Capture the cell that displays the provided text and extract its (x, y) central coordinate. 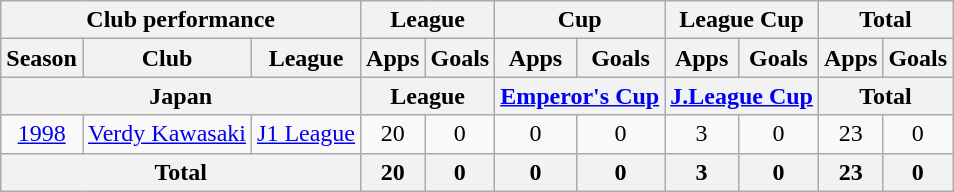
Season (42, 58)
Japan (181, 96)
Cup (580, 20)
1998 (42, 134)
Verdy Kawasaki (166, 134)
Club (166, 58)
League Cup (742, 20)
Emperor's Cup (580, 96)
J1 League (306, 134)
J.League Cup (742, 96)
Club performance (181, 20)
